Search for the cell housing the specified text and yield its (x, y) center coordinate. 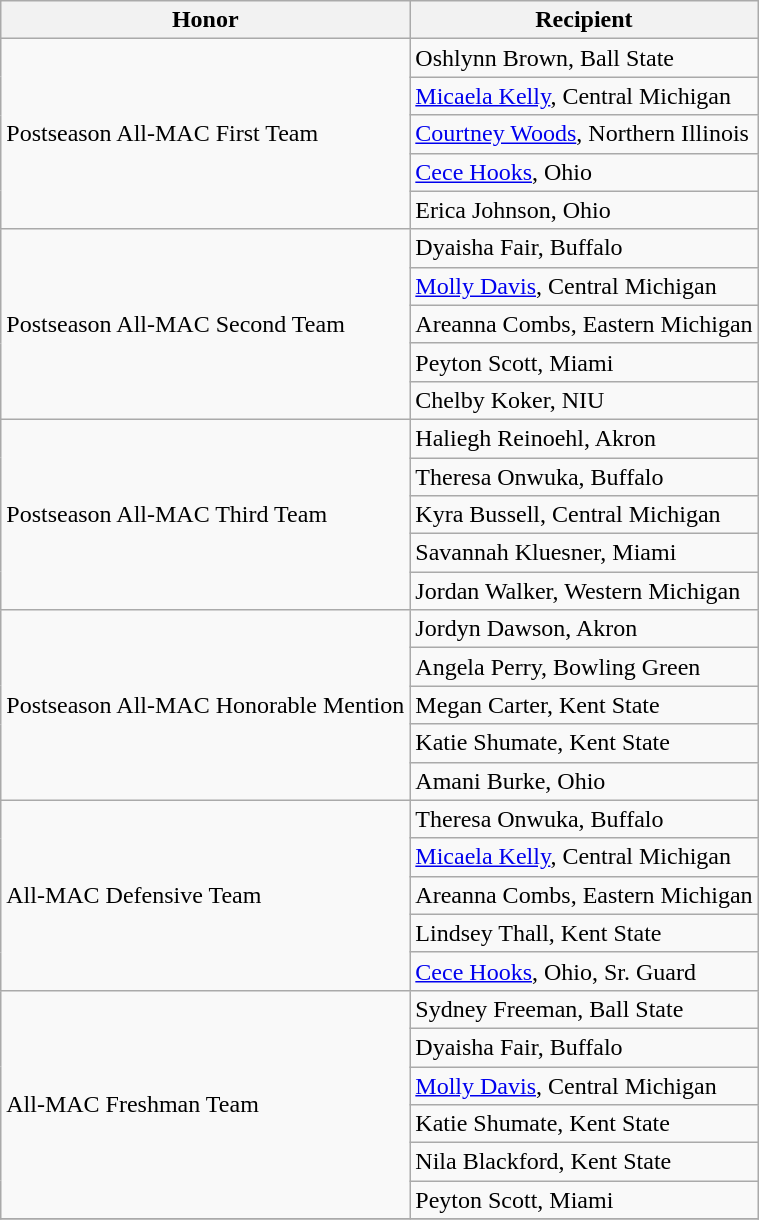
Savannah Kluesner, Miami (584, 553)
Postseason All-MAC Honorable Mention (206, 705)
Angela Perry, Bowling Green (584, 667)
Postseason All-MAC Second Team (206, 324)
Haliegh Reinoehl, Akron (584, 438)
Chelby Koker, NIU (584, 400)
Amani Burke, Ohio (584, 781)
Kyra Bussell, Central Michigan (584, 515)
Lindsey Thall, Kent State (584, 933)
Megan Carter, Kent State (584, 705)
Postseason All-MAC Third Team (206, 514)
Nila Blackford, Kent State (584, 1162)
Honor (206, 20)
Recipient (584, 20)
Postseason All-MAC First Team (206, 134)
Courtney Woods, Northern Illinois (584, 134)
Cece Hooks, Ohio (584, 172)
Cece Hooks, Ohio, Sr. Guard (584, 971)
Jordan Walker, Western Michigan (584, 591)
All-MAC Freshman Team (206, 1104)
All-MAC Defensive Team (206, 895)
Oshlynn Brown, Ball State (584, 58)
Erica Johnson, Ohio (584, 210)
Sydney Freeman, Ball State (584, 1009)
Jordyn Dawson, Akron (584, 629)
